Identify which cell holds the provided text, then report its [X, Y] central coordinate. 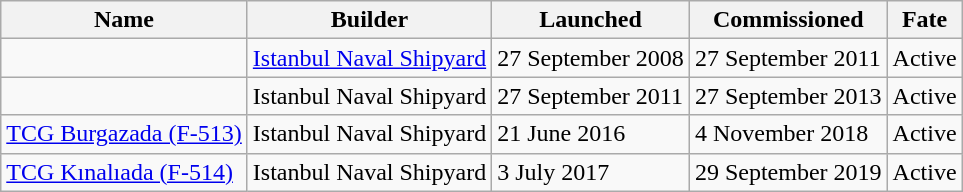
Builder [369, 20]
Name [124, 20]
Commissioned [788, 20]
4 November 2018 [788, 134]
21 June 2016 [591, 134]
TCG Kınalıada (F-514) [124, 172]
TCG Burgazada (F-513) [124, 134]
3 July 2017 [591, 172]
27 September 2013 [788, 96]
29 September 2019 [788, 172]
Launched [591, 20]
Fate [924, 20]
27 September 2008 [591, 58]
